Identify which cell holds the provided text, then report its (x, y) central coordinate. 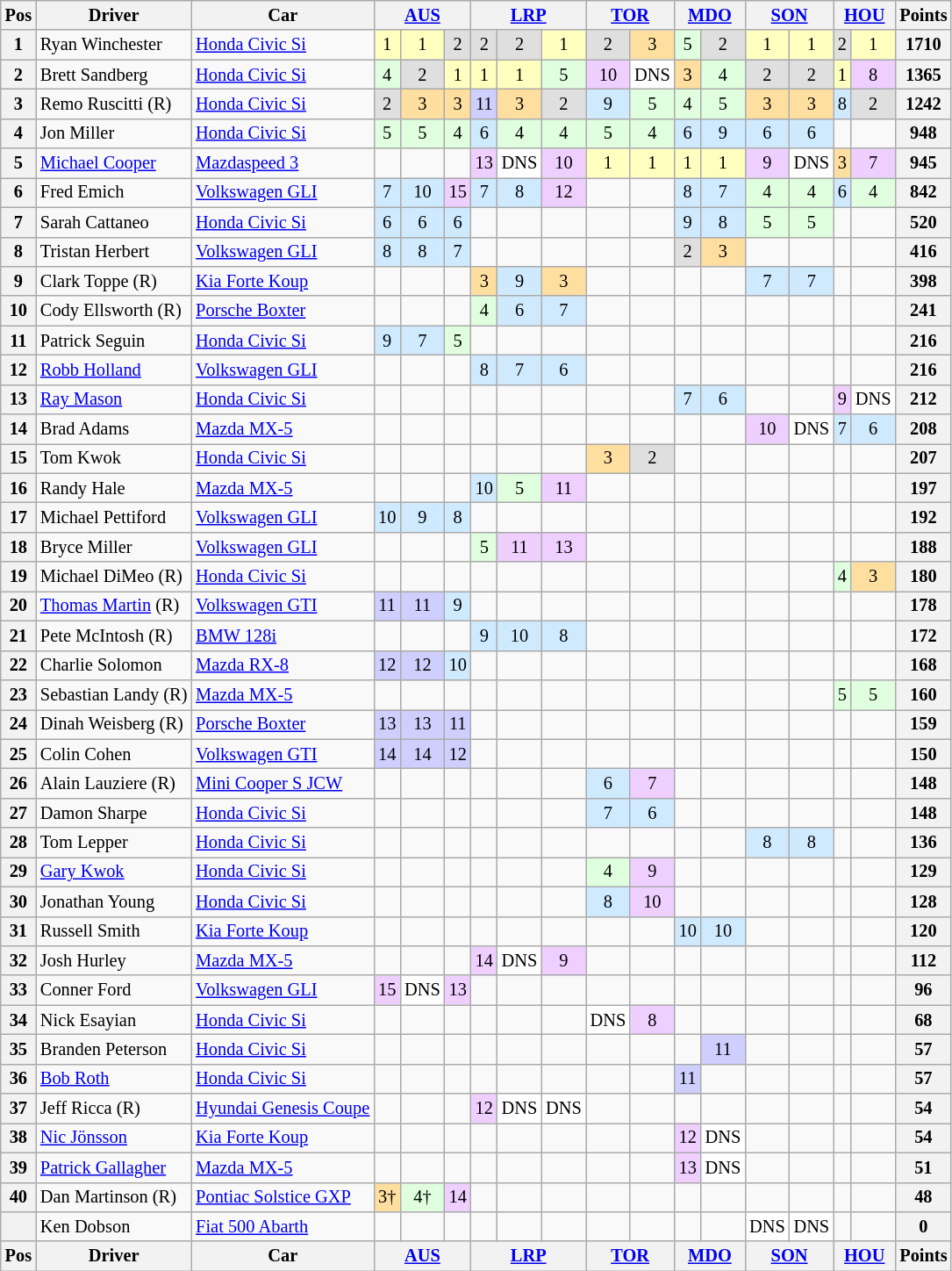
34 (18, 1020)
Fiat 500 Abarth (283, 1226)
212 (923, 399)
0 (923, 1226)
Fred Emich (114, 192)
Clark Toppe (R) (114, 281)
520 (923, 222)
Tom Lepper (114, 843)
197 (923, 488)
36 (18, 1079)
Tom Kwok (114, 458)
BMW 128i (283, 635)
Branden Peterson (114, 1049)
Pete McIntosh (R) (114, 635)
24 (18, 724)
31 (18, 931)
Brad Adams (114, 429)
188 (923, 547)
29 (18, 872)
68 (923, 1020)
948 (923, 133)
4† (422, 1197)
Alain Lauziere (R) (114, 783)
Ray Mason (114, 399)
Sarah Cattaneo (114, 222)
Dinah Weisberg (R) (114, 724)
150 (923, 754)
1242 (923, 104)
22 (18, 665)
192 (923, 517)
1710 (923, 45)
18 (18, 547)
20 (18, 606)
38 (18, 1138)
26 (18, 783)
Remo Ruscitti (R) (114, 104)
Gary Kwok (114, 872)
33 (18, 990)
Hyundai Genesis Coupe (283, 1109)
Dan Martinson (R) (114, 1197)
241 (923, 311)
27 (18, 813)
Michael Pettiford (114, 517)
Jon Miller (114, 133)
Robb Holland (114, 370)
842 (923, 192)
120 (923, 931)
Jonathan Young (114, 901)
Michael Cooper (114, 163)
Brett Sandberg (114, 75)
Tristan Herbert (114, 252)
Mini Cooper S JCW (283, 783)
Ryan Winchester (114, 45)
172 (923, 635)
96 (923, 990)
Jeff Ricca (R) (114, 1109)
136 (923, 843)
Charlie Solomon (114, 665)
37 (18, 1109)
Patrick Seguin (114, 341)
Michael DiMeo (R) (114, 577)
16 (18, 488)
Nic Jönsson (114, 1138)
39 (18, 1167)
Sebastian Landy (R) (114, 694)
Bob Roth (114, 1079)
30 (18, 901)
945 (923, 163)
Pontiac Solstice GXP (283, 1197)
25 (18, 754)
Thomas Martin (R) (114, 606)
398 (923, 281)
129 (923, 872)
3† (387, 1197)
Nick Esayian (114, 1020)
32 (18, 960)
Russell Smith (114, 931)
Conner Ford (114, 990)
19 (18, 577)
Mazda RX-8 (283, 665)
207 (923, 458)
159 (923, 724)
416 (923, 252)
128 (923, 901)
Randy Hale (114, 488)
21 (18, 635)
1365 (923, 75)
Bryce Miller (114, 547)
178 (923, 606)
Patrick Gallagher (114, 1167)
Cody Ellsworth (R) (114, 311)
112 (923, 960)
Josh Hurley (114, 960)
Colin Cohen (114, 754)
48 (923, 1197)
208 (923, 429)
17 (18, 517)
28 (18, 843)
23 (18, 694)
160 (923, 694)
40 (18, 1197)
51 (923, 1167)
Damon Sharpe (114, 813)
168 (923, 665)
Ken Dobson (114, 1226)
35 (18, 1049)
180 (923, 577)
Mazdaspeed 3 (283, 163)
